Pinpoint the cell where the given text exists, returning its [x, y] midpoint coordinate. 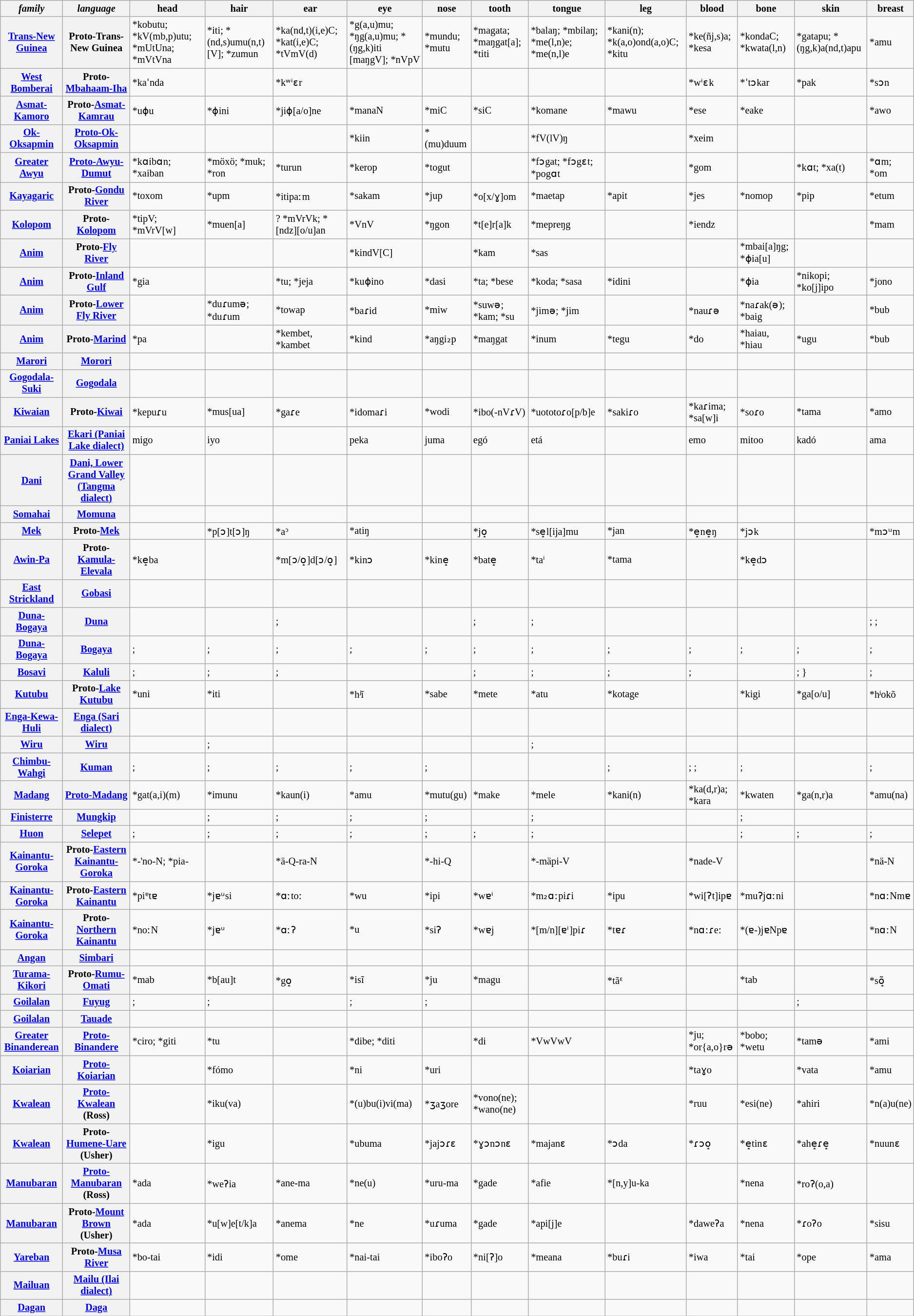
Proto-Mbahaam-Iha [97, 82]
Enga (Sari dialect) [97, 722]
*igu [239, 1143]
*ahiri [831, 1104]
tongue [566, 8]
*towap [310, 310]
Selepet [97, 834]
*kondaC; *kwata(l,n) [766, 42]
*tu [239, 1041]
Momuna [97, 514]
Kutubu [32, 694]
*togut [447, 168]
*ɸia [766, 281]
*roʔ(o,a) [831, 1183]
*kotage [645, 694]
*bate̝ [500, 559]
*uni [168, 694]
emo [712, 440]
*uɾuma [447, 1223]
peka [385, 440]
; } [831, 672]
*ruu [712, 1104]
*fómo [239, 1070]
Yareban [32, 1257]
*meana [566, 1257]
*dasi [447, 281]
*ope [831, 1257]
*ciro; *giti [168, 1041]
Proto-Kamula-Elevala [97, 559]
*ne(u) [385, 1183]
Morori [97, 361]
*atiŋ [385, 530]
*duɾumə; *duɾum [239, 310]
*-'no-N; *pia- [168, 862]
Gogodala [97, 383]
*idi [239, 1257]
Proto-Awyu-Dumut [97, 168]
*jan [645, 530]
language [97, 8]
*wodi [447, 412]
*iku(va) [239, 1104]
Angan [32, 958]
*se̝l[ija]mu [566, 530]
*m[ɔ/o̝]d[ɔ/o̝] [310, 559]
*kerop [385, 168]
Finisterre [32, 817]
family [32, 8]
Kaluli [97, 672]
*aᵓ [310, 530]
*kwaten [766, 795]
Ok-Oksapmin [32, 138]
*nɑːN [891, 930]
kadó [831, 440]
Dani, Lower Grand Valley (Tangma dialect) [97, 480]
*ipi [447, 896]
Proto-Northern Kainantu [97, 930]
*jɔk [766, 530]
*kaun(i) [310, 795]
Turama-Kikori [32, 980]
*weʔia [239, 1183]
*naɾak(ə); *baig [766, 310]
*majanɛ [566, 1143]
*(u)bu(i)vi(ma) [385, 1104]
Proto-Gondu River [97, 196]
*pip [831, 196]
*anema [310, 1223]
*ɑːtoː [310, 896]
*iwa [712, 1257]
Proto-Lake Kutubu [97, 694]
Kiwaian [32, 412]
*tamә [831, 1041]
*iti [239, 694]
*idomaɾi [385, 412]
migo [168, 440]
*ä-Q-ra-N [310, 862]
*magu [500, 980]
*mab [168, 980]
*sabe [447, 694]
*mus[ua] [239, 412]
Somahai [32, 514]
*wɐj [500, 930]
*etum [891, 196]
*wɐⁱ [500, 896]
*make [500, 795]
*manaN [385, 110]
skin [831, 8]
*ɣɔnɔnɛ [500, 1143]
*mepreŋg [566, 224]
*jono [891, 281]
*awo [891, 110]
*tu; *jeja [310, 281]
*kɑibɑn; *xaiban [168, 168]
*mundu; *mutu [447, 42]
*komane [566, 110]
*(mu)duum [447, 138]
*maŋgat [500, 339]
*ɾɔo̝ [712, 1143]
Bosavi [32, 672]
*mɔᵘm [891, 530]
*amo [891, 412]
*jɐᵘ [239, 930]
Greater Binanderean [32, 1041]
*koda; *sasa [566, 281]
*noːN [168, 930]
*pak [831, 82]
*tai [766, 1257]
*e̝tinɛ [766, 1143]
Kuman [97, 767]
Greater Awyu [32, 168]
Proto-Inland Gulf [97, 281]
*haiau, *hiau [766, 339]
*ga(n,r)a [831, 795]
*amu(na) [891, 795]
*nɑːNmɐ [891, 896]
Trans-New Guinea [32, 42]
*sɔn [891, 82]
*VnV [385, 224]
*[m/n][ɐⁱ]piɾ [566, 930]
nose [447, 8]
*kani(n) [645, 795]
Dani [32, 480]
*kam [500, 253]
*kuɸino [385, 281]
*ga[o/u] [831, 694]
*kɑt; *xa(t) [831, 168]
Mek [32, 530]
*vata [831, 1070]
*ʒaʒore [447, 1104]
East Strickland [32, 593]
*nä-N [891, 862]
*sas [566, 253]
tooth [500, 8]
*ju [447, 980]
*eake [766, 110]
Proto-Koiarian [97, 1070]
*fV(lV)ŋ [566, 138]
? *mVrVk; *[ndz][o/u]an [310, 224]
*jiɸ[a/o]ne [310, 110]
Proto-Kwalean (Ross) [97, 1104]
*uri [447, 1070]
*baɾid [385, 310]
*ke̝ba [168, 559]
*taɣo [712, 1070]
*ama [891, 1257]
*kobutu; *kV(mb,p)utu; *mUtUna; *mVtVna [168, 42]
*-mäpi-V [566, 862]
head [168, 8]
*nikopi; *ko[j]ipo [831, 281]
Madang [32, 795]
*iboʔo [447, 1257]
*taⁱ [566, 559]
*jes [712, 196]
*pa [168, 339]
ama [891, 440]
*turun [310, 168]
*tab [766, 980]
Proto-Ok-Oksapmin [97, 138]
*mawu [645, 110]
*sakiɾo [645, 412]
*isĩ [385, 980]
*uototoɾo[p/b]e [566, 412]
*g(a,u)mu; *ŋg(a,u)mu; *(ŋg,k)iti [maŋgV]; *nVpV [385, 42]
*kinɔ [385, 559]
Chimbu-Wahgi [32, 767]
Proto-Rumu-Omati [97, 980]
hair [239, 8]
Mailu (Ilai dialect) [97, 1285]
*ese [712, 110]
Duna [97, 622]
etá [566, 440]
*o[x/ɣ]om [500, 196]
*ɾoʔo [831, 1223]
*gom [712, 168]
Proto-Kolopom [97, 224]
*[n,y]u-ka [645, 1183]
*jɐᵘsi [239, 896]
*nade-V [712, 862]
Marori [32, 361]
*miC [447, 110]
*gat(a,i)(m) [168, 795]
*suwə; *kam; *su [500, 310]
*möxö; *muk; *ron [239, 168]
*kembet, *kambet [310, 339]
*ta; *bese [500, 281]
*jo̝ [500, 530]
Dagan [32, 1308]
*balaŋ; *mbilaŋ; *me(l,n)e; *me(n,l)e [566, 42]
juma [447, 440]
*u [385, 930]
*api[j]e [566, 1223]
*siʔ [447, 930]
*idini [645, 281]
*kiin [385, 138]
*ke(ñj,s)a; *kesa [712, 42]
Mungkip [97, 817]
Mailuan [32, 1285]
*kaɾima; *sa[w]i [712, 412]
*apit [645, 196]
*sakam [385, 196]
*kani(n); *k(a,o)ond(a,o)C; *kitu [645, 42]
*gia [168, 281]
Kayagaric [32, 196]
Proto-Eastern Kainantu-Goroka [97, 862]
*u[w]e[t/k]a [239, 1223]
Huon [32, 834]
Proto-Lower Fly River [97, 310]
*ne [385, 1223]
Proto-Trans-New Guinea [97, 42]
*kepuɾu [168, 412]
*esi(ne) [766, 1104]
*p[ɔ]t[ɔ]ŋ [239, 530]
*nai-tai [385, 1257]
*(ɐ-)jɐNpɐ [766, 930]
*gatapu; *(ŋg,k)a(nd,t)apu [831, 42]
Gogodala-Suki [32, 383]
Proto-Manubaran (Ross) [97, 1183]
*inum [566, 339]
Proto-Kiwai [97, 412]
*atu [566, 694]
*b[au]t [239, 980]
Gobasi [97, 593]
*kind [385, 339]
eye [385, 8]
*mele [566, 795]
*wu [385, 896]
*siC [500, 110]
Awin-Pa [32, 559]
*kigi [766, 694]
*wⁱɛk [712, 82]
*imunu [239, 795]
Ekari (Paniai Lake dialect) [97, 440]
*-hi-Q [447, 862]
*nuunɛ [891, 1143]
*ni [385, 1070]
*ke̝dɔ [766, 559]
*jajɔɾɛ [447, 1143]
Proto-Mek [97, 530]
Paniai Lakes [32, 440]
*hʲĩ [385, 694]
*tɐɾ [645, 930]
bone [766, 8]
*ju; *or{a,o}rә [712, 1041]
Proto-Musa River [97, 1257]
Proto-Marind [97, 339]
*mbai[a]ŋg; *ɸia[u] [766, 253]
Proto-Asmat-Kamrau [97, 110]
*vono(ne); *wano(ne) [500, 1104]
*ɔda [645, 1143]
Asmat-Kamoro [32, 110]
*ɑːʔ [310, 930]
egó [500, 440]
*ŋgon [447, 224]
*piᵄtɐ [168, 896]
*wi[ʔt]ipɐ [712, 896]
*mam [891, 224]
Tauade [97, 1019]
Daga [97, 1308]
*itipaːm [310, 196]
*kine̝ [447, 559]
*nomop [766, 196]
*n(a)u(ne) [891, 1104]
*t[e]r[a]k [500, 224]
*bobo; *wetu [766, 1041]
*nɑːɾeː [712, 930]
*mutu(gu) [447, 795]
Proto-Fly River [97, 253]
Kolopom [32, 224]
*iendz [712, 224]
*kaˈnda [168, 82]
*bo-tai [168, 1257]
*jimə; *jim [566, 310]
*ni[ʔ]o [500, 1257]
Proto-Madang [97, 795]
*afie [566, 1183]
*ka(nd,t)(i,e)C; *kat(i,e)C; *tVmV(d) [310, 42]
*uɸu [168, 110]
*jup [447, 196]
*e̝ne̝ŋ [712, 530]
*maetap [566, 196]
ear [310, 8]
*buɾi [645, 1257]
*nauɾə [712, 310]
*muʔjɑːni [766, 896]
*ome [310, 1257]
breast [891, 8]
*ubuma [385, 1143]
*fɔgat; *fɔgɛt; *pogɑt [566, 168]
*soɾo [766, 412]
*xeim [712, 138]
*ami [891, 1041]
*daweʔa [712, 1223]
Proto-Binandere [97, 1041]
iyo [239, 440]
Proto-Humene-Uare (Usher) [97, 1143]
*m₂ɑːpiɾi [566, 896]
*sisu [891, 1223]
*ane-ma [310, 1183]
*ibo(-nVɾV) [500, 412]
*mete [500, 694]
*gaɾe [310, 412]
*tegu [645, 339]
*tipV; *mVrV[w] [168, 224]
*uru-ma [447, 1183]
*do [712, 339]
*ugu [831, 339]
*tãᵋ [645, 980]
*iti; *(nd,s)umu(n,t)[V]; *zumun [239, 42]
blood [712, 8]
leg [645, 8]
*muen[a] [239, 224]
mitoo [766, 440]
*ˈtɔkar [766, 82]
Koiarian [32, 1070]
*magata; *maŋgat[a]; *titi [500, 42]
*dibe; *diti [385, 1041]
*ahe̝ɾe̝ [831, 1143]
*di [500, 1041]
*aŋgi₂p [447, 339]
*kʷⁱɛr [310, 82]
Bogaya [97, 649]
*sõ̝ [891, 980]
*ipu [645, 896]
*hʲokõ [891, 694]
*ka(d,r)a; *kara [712, 795]
Proto-Eastern Kainantu [97, 896]
*VwVwV [566, 1041]
*ɸini [239, 110]
Enga-Kewa-Huli [32, 722]
Simbari [97, 958]
*ɑm; *om [891, 168]
*go̝ [310, 980]
*miw [447, 310]
*kindV[C] [385, 253]
*upm [239, 196]
Fuyug [97, 1002]
Proto-Mount Brown (Usher) [97, 1223]
West Bomberai [32, 82]
*toxom [168, 196]
